Return the (X, Y) coordinate for the center point of the cell that contains the specified text.  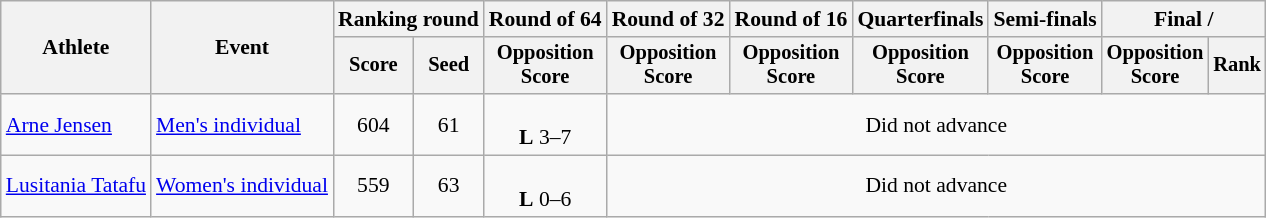
Round of 16 (790, 19)
Seed (449, 66)
Ranking round (408, 19)
63 (449, 186)
Women's individual (242, 186)
604 (374, 124)
Round of 64 (546, 19)
Semi-finals (1044, 19)
559 (374, 186)
Rank (1237, 66)
Quarterfinals (920, 19)
Athlete (76, 48)
L 0–6 (546, 186)
Final / (1184, 19)
Event (242, 48)
Score (374, 66)
Lusitania Tatafu (76, 186)
Round of 32 (668, 19)
Men's individual (242, 124)
Arne Jensen (76, 124)
61 (449, 124)
L 3–7 (546, 124)
